Capture the cell that displays the provided text and extract its [x, y] central coordinate. 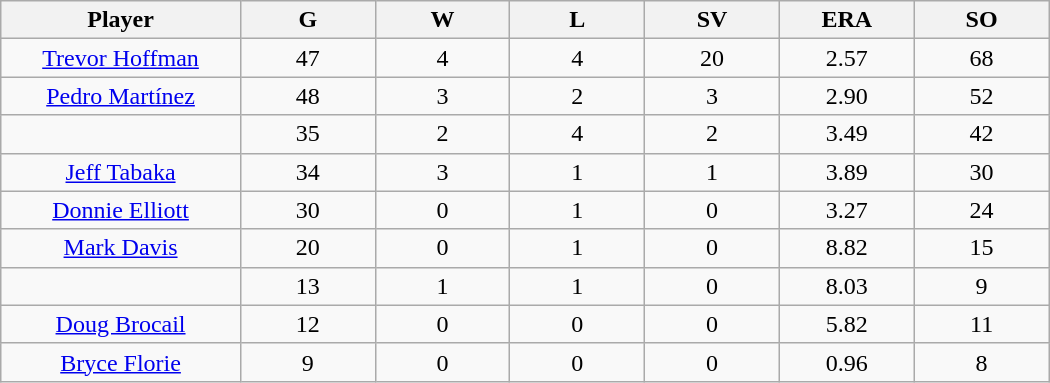
8.03 [846, 286]
42 [982, 134]
3.27 [846, 210]
47 [308, 58]
Pedro Martínez [121, 96]
35 [308, 134]
52 [982, 96]
Donnie Elliott [121, 210]
11 [982, 324]
W [442, 20]
G [308, 20]
Jeff Tabaka [121, 172]
2.57 [846, 58]
Mark Davis [121, 248]
13 [308, 286]
L [578, 20]
Doug Brocail [121, 324]
0.96 [846, 362]
3.49 [846, 134]
3.89 [846, 172]
Trevor Hoffman [121, 58]
ERA [846, 20]
8.82 [846, 248]
2.90 [846, 96]
SV [712, 20]
34 [308, 172]
Player [121, 20]
48 [308, 96]
8 [982, 362]
68 [982, 58]
Bryce Florie [121, 362]
5.82 [846, 324]
24 [982, 210]
12 [308, 324]
SO [982, 20]
15 [982, 248]
